Locate the cell with the specified text and output its [X, Y] center coordinate. 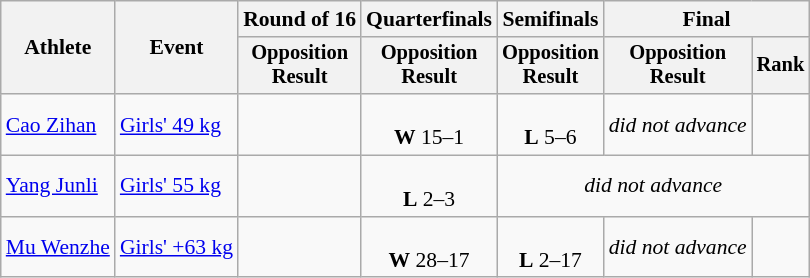
Girls' 49 kg [176, 124]
Girls' +63 kg [176, 248]
W 28–17 [429, 248]
Mu Wenzhe [58, 248]
Athlete [58, 48]
Event [176, 48]
Quarterfinals [429, 19]
Final [707, 19]
Rank [781, 66]
Cao Zihan [58, 124]
Girls' 55 kg [176, 186]
Round of 16 [300, 19]
L 2–3 [429, 186]
L 5–6 [550, 124]
Semifinals [550, 19]
Yang Junli [58, 186]
W 15–1 [429, 124]
L 2–17 [550, 248]
